Return (x, y) of the center of cell containing provided text 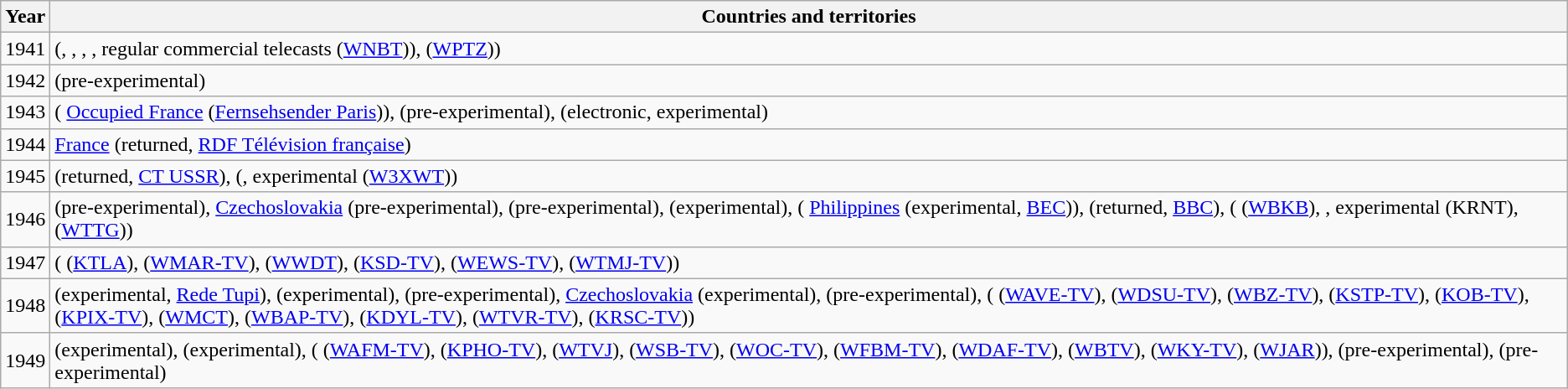
(returned, CT USSR), (, experimental (W3XWT)) (809, 176)
1947 (25, 262)
1942 (25, 80)
1946 (25, 220)
( Occupied France (Fernsehsender Paris)), (pre-experimental), (electronic, experimental) (809, 112)
(, , , , regular commercial telecasts (WNBT)), (WPTZ)) (809, 49)
(pre-experimental) (809, 80)
1941 (25, 49)
1944 (25, 144)
1945 (25, 176)
Year (25, 17)
1943 (25, 112)
Countries and territories (809, 17)
( (KTLA), (WMAR-TV), (WWDT), (KSD-TV), (WEWS-TV), (WTMJ-TV)) (809, 262)
France (returned, RDF Télévision française) (809, 144)
1948 (25, 305)
1949 (25, 360)
